Return the (X, Y) coordinate for the center point of the cell that contains the specified text.  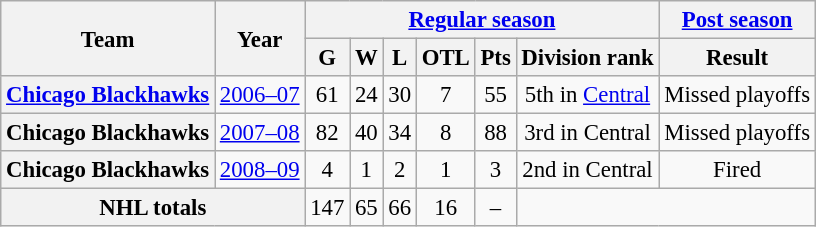
Result (737, 58)
2 (400, 170)
34 (400, 133)
Team (108, 38)
61 (328, 95)
40 (366, 133)
– (496, 208)
Post season (737, 20)
2006–07 (260, 95)
7 (446, 95)
2007–08 (260, 133)
Regular season (482, 20)
88 (496, 133)
147 (328, 208)
3 (496, 170)
2nd in Central (588, 170)
OTL (446, 58)
65 (366, 208)
2008–09 (260, 170)
66 (400, 208)
55 (496, 95)
Year (260, 38)
Pts (496, 58)
16 (446, 208)
30 (400, 95)
Fired (737, 170)
Division rank (588, 58)
3rd in Central (588, 133)
W (366, 58)
82 (328, 133)
24 (366, 95)
NHL totals (153, 208)
5th in Central (588, 95)
G (328, 58)
8 (446, 133)
L (400, 58)
4 (328, 170)
